Determine the [X, Y] coordinate at the center of the cell enclosing the given text.  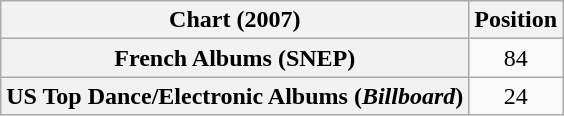
Chart (2007) [235, 20]
84 [516, 58]
Position [516, 20]
US Top Dance/Electronic Albums (Billboard) [235, 96]
French Albums (SNEP) [235, 58]
24 [516, 96]
